Identify which cell holds the provided text, then report its [x, y] central coordinate. 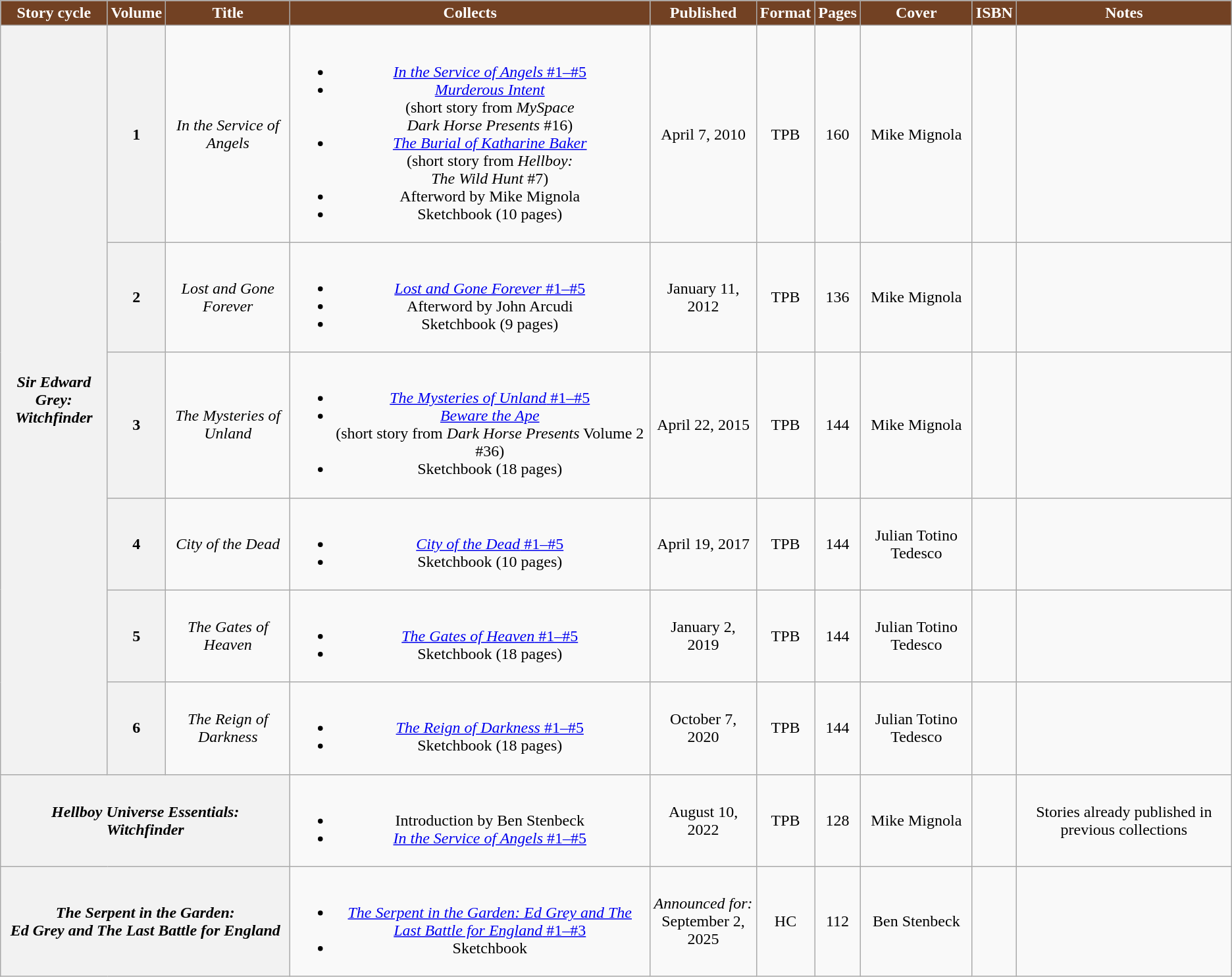
6 [137, 728]
The Reign of Darkness #1–#5Sketchbook (18 pages) [470, 728]
112 [838, 922]
October 7, 2020 [704, 728]
Collects [470, 13]
Hellboy Universe Essentials:Witchfinder [145, 820]
128 [838, 820]
Format [785, 13]
The Gates of Heaven [228, 636]
Story cycle [54, 13]
The Serpent in the Garden:Ed Grey and The Last Battle for England [145, 922]
1 [137, 134]
April 22, 2015 [704, 425]
Pages [838, 13]
3 [137, 425]
August 10, 2022 [704, 820]
In the Service of Angels [228, 134]
Cover [916, 13]
January 2, 2019 [704, 636]
160 [838, 134]
Stories already published in previous collections [1124, 820]
City of the Dead #1–#5Sketchbook (10 pages) [470, 544]
HC [785, 922]
The Gates of Heaven #1–#5Sketchbook (18 pages) [470, 636]
Published [704, 13]
The Mysteries of Unland #1–#5Beware the Ape(short story from Dark Horse Presents Volume 2 #36)Sketchbook (18 pages) [470, 425]
Ben Stenbeck [916, 922]
Announced for:September 2, 2025 [704, 922]
Lost and Gone Forever [228, 298]
April 7, 2010 [704, 134]
Notes [1124, 13]
City of the Dead [228, 544]
Lost and Gone Forever #1–#5Afterword by John ArcudiSketchbook (9 pages) [470, 298]
Sir Edward Grey:Witchfinder [54, 400]
Introduction by Ben StenbeckIn the Service of Angels #1–#5 [470, 820]
4 [137, 544]
Title [228, 13]
The Serpent in the Garden: Ed Grey and The Last Battle for England #1–#3Sketchbook [470, 922]
January 11, 2012 [704, 298]
5 [137, 636]
Volume [137, 13]
April 19, 2017 [704, 544]
2 [137, 298]
ISBN [994, 13]
136 [838, 298]
The Reign of Darkness [228, 728]
The Mysteries of Unland [228, 425]
